Return [x, y] of the center of cell containing provided text 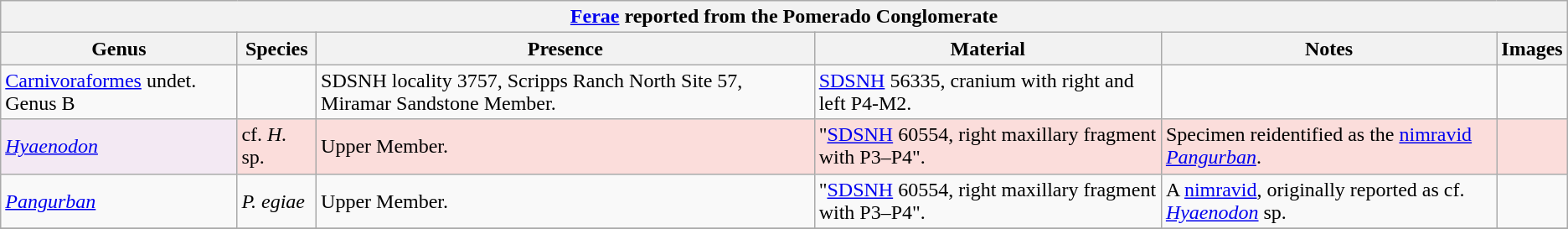
Material [988, 49]
Ferae reported from the Pomerado Conglomerate [784, 17]
Species [276, 49]
Images [1532, 49]
Notes [1328, 49]
Pangurban [119, 201]
A nimravid, originally reported as cf. Hyaenodon sp. [1328, 201]
cf. H. sp. [276, 146]
SDSNH 56335, cranium with right and left P4-M2. [988, 92]
SDSNH locality 3757, Scripps Ranch North Site 57, Miramar Sandstone Member. [566, 92]
Hyaenodon [119, 146]
Specimen reidentified as the nimravid Pangurban. [1328, 146]
Carnivoraformes undet. Genus B [119, 92]
P. egiae [276, 201]
Genus [119, 49]
Presence [566, 49]
